Output the (X, Y) coordinate of the center of the cell containing the given text.  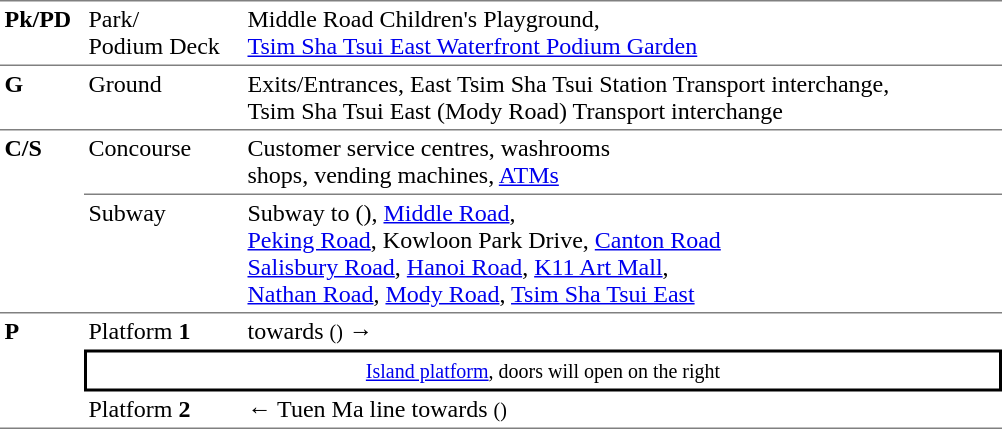
G (42, 98)
Exits/Entrances, East Tsim Sha Tsui Station Transport interchange, Tsim Sha Tsui East (Mody Road) Transport interchange (622, 98)
Park/Podium Deck (164, 33)
Island platform, doors will open on the right (543, 371)
Customer service centres, washroomsshops, vending machines, ATMs (622, 162)
Concourse (164, 162)
Platform 1 (164, 332)
Subway (164, 254)
Ground (164, 98)
Pk/PD (42, 33)
towards () → (622, 332)
Middle Road Children's Playground,Tsim Sha Tsui East Waterfront Podium Garden (622, 33)
C/S (42, 222)
